Output the (X, Y) coordinate of the center of the cell containing the given text.  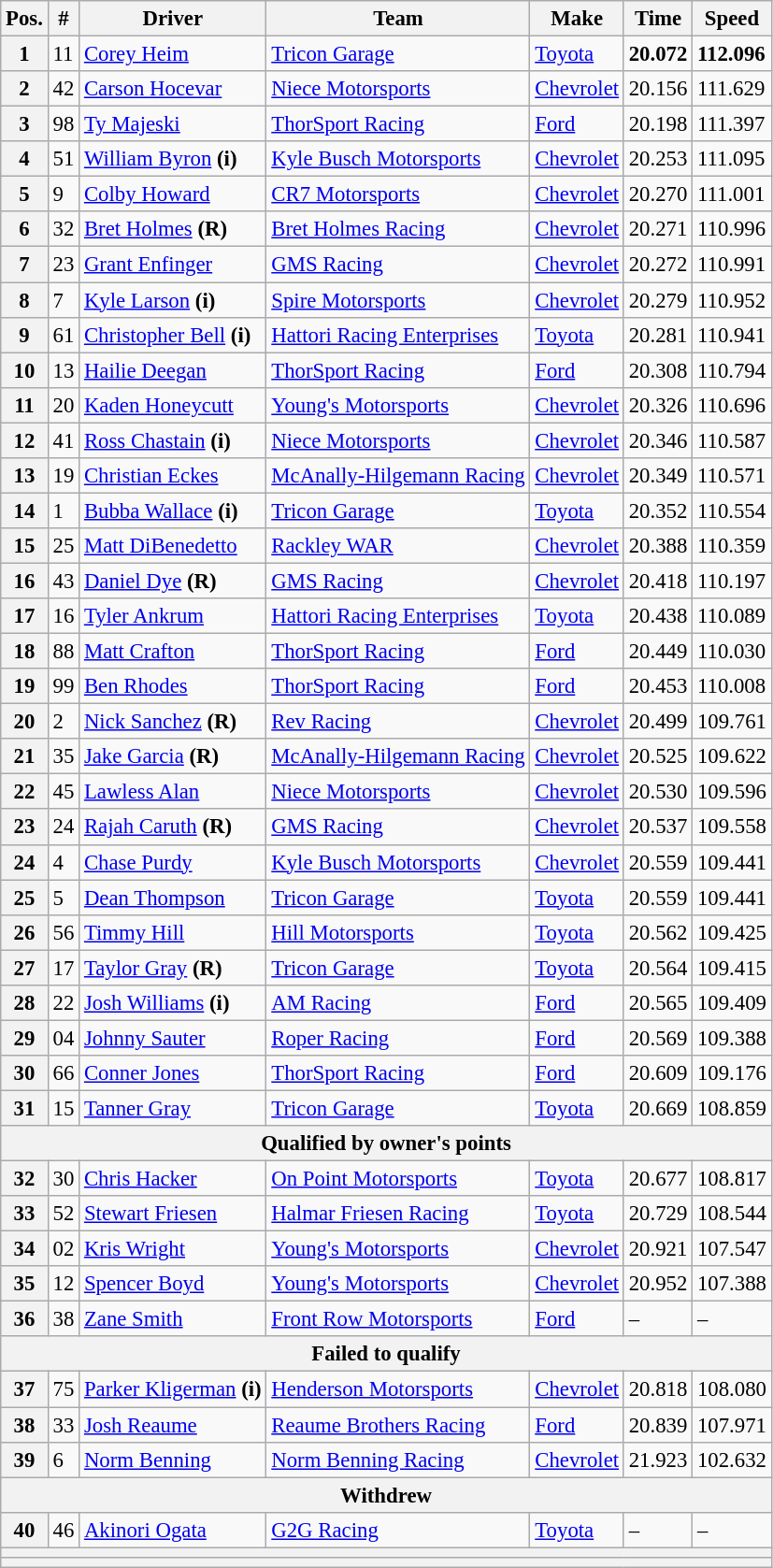
18 (24, 652)
111.001 (733, 194)
110.991 (733, 265)
110.696 (733, 405)
20.499 (658, 722)
Zane Smith (173, 1319)
Colby Howard (173, 194)
20.279 (658, 300)
Chase Purdy (173, 862)
20.530 (658, 792)
42 (64, 89)
26 (24, 932)
98 (64, 124)
108.817 (733, 1179)
Josh Williams (i) (173, 1003)
10 (24, 370)
66 (64, 1073)
20.669 (658, 1108)
Akinori Ogata (173, 1530)
Matt Crafton (173, 652)
28 (24, 1003)
37 (24, 1389)
Halmar Friesen Racing (398, 1214)
Christian Eckes (173, 476)
Corey Heim (173, 54)
20.308 (658, 370)
20.326 (658, 405)
27 (24, 968)
Ross Chastain (i) (173, 440)
20.818 (658, 1389)
Hill Motorsports (398, 932)
102.632 (733, 1460)
110.941 (733, 335)
04 (64, 1038)
21.923 (658, 1460)
Bubba Wallace (i) (173, 511)
Norm Benning Racing (398, 1460)
107.547 (733, 1249)
14 (24, 511)
110.089 (733, 616)
Reaume Brothers Racing (398, 1425)
G2G Racing (398, 1530)
CR7 Motorsports (398, 194)
AM Racing (398, 1003)
41 (64, 440)
8 (24, 300)
34 (24, 1249)
109.558 (733, 827)
Rajah Caruth (R) (173, 827)
20.272 (658, 265)
Carson Hocevar (173, 89)
Bret Holmes Racing (398, 229)
20.565 (658, 1003)
Chris Hacker (173, 1179)
108.544 (733, 1214)
Norm Benning (173, 1460)
110.996 (733, 229)
Withdrew (387, 1495)
Parker Kligerman (i) (173, 1389)
52 (64, 1214)
Kyle Larson (i) (173, 300)
75 (64, 1389)
20.388 (658, 546)
20.453 (658, 686)
109.415 (733, 968)
Johnny Sauter (173, 1038)
110.008 (733, 686)
20.270 (658, 194)
109.409 (733, 1003)
# (64, 19)
46 (64, 1530)
Christopher Bell (i) (173, 335)
Speed (733, 19)
Pos. (24, 19)
56 (64, 932)
20.352 (658, 511)
31 (24, 1108)
21 (24, 756)
110.587 (733, 440)
20.281 (658, 335)
Dean Thompson (173, 898)
20.156 (658, 89)
20.449 (658, 652)
Spire Motorsports (398, 300)
Ben Rhodes (173, 686)
110.554 (733, 511)
20.952 (658, 1284)
20.198 (658, 124)
20.072 (658, 54)
88 (64, 652)
29 (24, 1038)
Matt DiBenedetto (173, 546)
Grant Enfinger (173, 265)
111.629 (733, 89)
109.622 (733, 756)
Henderson Motorsports (398, 1389)
20.438 (658, 616)
45 (64, 792)
109.596 (733, 792)
Josh Reaume (173, 1425)
Timmy Hill (173, 932)
110.952 (733, 300)
20.271 (658, 229)
20.921 (658, 1249)
Jake Garcia (R) (173, 756)
110.030 (733, 652)
20.525 (658, 756)
51 (64, 159)
108.080 (733, 1389)
110.794 (733, 370)
Rev Racing (398, 722)
43 (64, 581)
20.562 (658, 932)
109.425 (733, 932)
Spencer Boyd (173, 1284)
Kris Wright (173, 1249)
Nick Sanchez (R) (173, 722)
36 (24, 1319)
20.839 (658, 1425)
110.571 (733, 476)
Daniel Dye (R) (173, 581)
20.569 (658, 1038)
Kaden Honeycutt (173, 405)
20.609 (658, 1073)
111.095 (733, 159)
111.397 (733, 124)
Stewart Friesen (173, 1214)
20.346 (658, 440)
99 (64, 686)
108.859 (733, 1108)
Conner Jones (173, 1073)
Front Row Motorsports (398, 1319)
112.096 (733, 54)
Tanner Gray (173, 1108)
109.176 (733, 1073)
Make (577, 19)
02 (64, 1249)
Ty Majeski (173, 124)
Taylor Gray (R) (173, 968)
Tyler Ankrum (173, 616)
Roper Racing (398, 1038)
39 (24, 1460)
Team (398, 19)
20.253 (658, 159)
Bret Holmes (R) (173, 229)
Failed to qualify (387, 1355)
20.537 (658, 827)
109.761 (733, 722)
Qualified by owner's points (387, 1144)
20.418 (658, 581)
Time (658, 19)
Hailie Deegan (173, 370)
20.349 (658, 476)
20.729 (658, 1214)
Rackley WAR (398, 546)
110.197 (733, 581)
3 (24, 124)
61 (64, 335)
107.388 (733, 1284)
Lawless Alan (173, 792)
40 (24, 1530)
20.677 (658, 1179)
Driver (173, 19)
20.564 (658, 968)
William Byron (i) (173, 159)
107.971 (733, 1425)
On Point Motorsports (398, 1179)
109.388 (733, 1038)
110.359 (733, 546)
